Provide the [X, Y] coordinate of the cell's center where the given text is located.  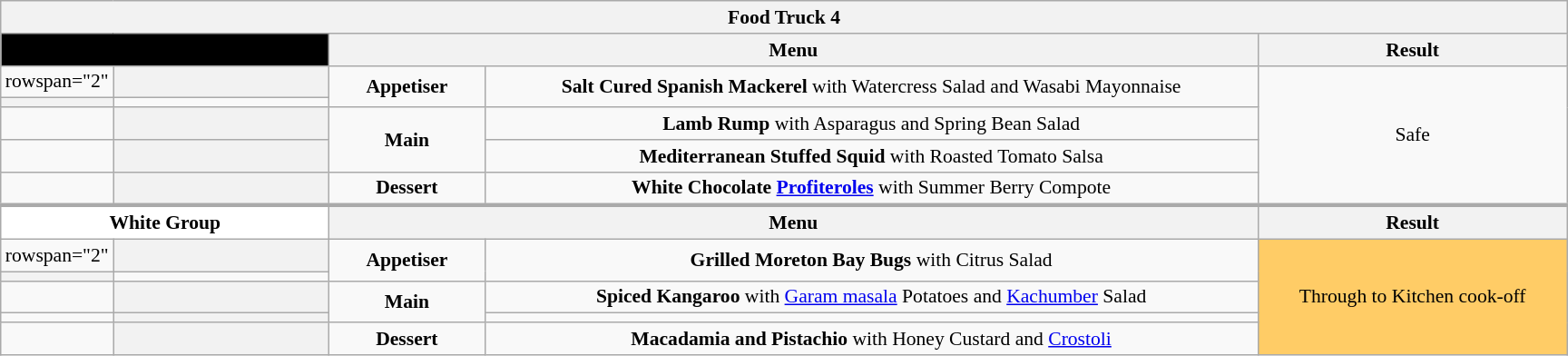
Grilled Moreton Bay Bugs with Citrus Salad [871, 261]
White Group [165, 223]
Macadamia and Pistachio with Honey Custard and Crostoli [871, 339]
Mediterranean Stuffed Squid with Roasted Tomato Salsa [871, 156]
Safe [1412, 135]
White Chocolate Profiteroles with Summer Berry Compote [871, 189]
Spiced Kangaroo with Garam masala Potatoes and Kachumber Salad [871, 297]
Lamb Rump with Asparagus and Spring Bean Salad [871, 124]
Salt Cured Spanish Mackerel with Watercress Salad and Wasabi Mayonnaise [871, 86]
Through to Kitchen cook-off [1412, 298]
Food Truck 4 [784, 17]
